Extract the (x, y) coordinate from the center of the cell holding the provided text.  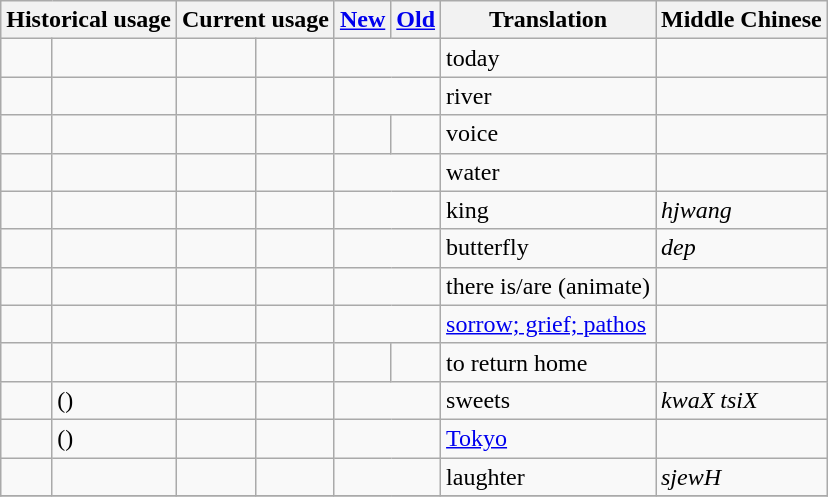
today (548, 58)
dep (742, 248)
Current usage (255, 20)
voice (548, 134)
kwaX tsiX (742, 400)
sjewH (742, 477)
to return home (548, 362)
water (548, 172)
Middle Chinese (742, 20)
sweets (548, 400)
Translation (548, 20)
king (548, 210)
Tokyo (548, 438)
Historical usage (89, 20)
sorrow; grief; pathos (548, 324)
there is/are (animate) (548, 286)
Old (416, 20)
butterfly (548, 248)
New (362, 20)
laughter (548, 477)
hjwang (742, 210)
river (548, 96)
